Identify which cell holds the provided text, then report its (X, Y) central coordinate. 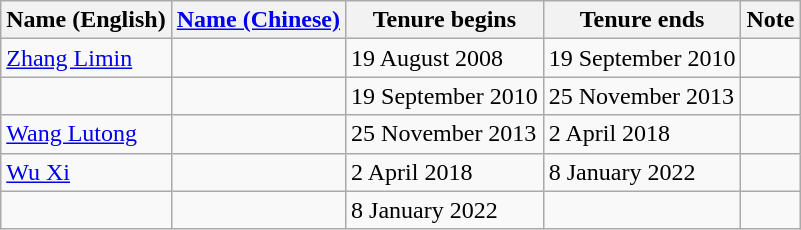
19 August 2008 (445, 58)
Tenure ends (642, 20)
Name (Chinese) (258, 20)
Wang Lutong (86, 134)
Wu Xi (86, 172)
Tenure begins (445, 20)
Zhang Limin (86, 58)
Note (770, 20)
Name (English) (86, 20)
